Search for the cell housing the specified text and yield its (x, y) center coordinate. 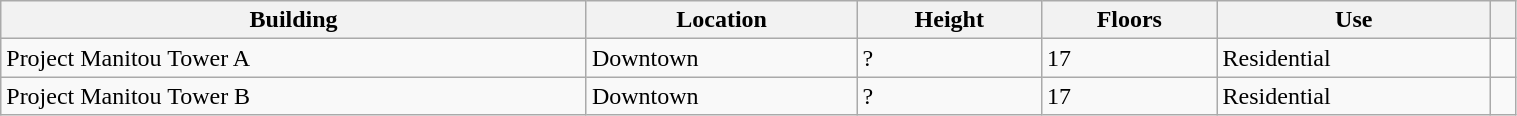
Use (1354, 20)
Floors (1130, 20)
Location (721, 20)
Height (950, 20)
Project Manitou Tower B (294, 96)
Building (294, 20)
Project Manitou Tower A (294, 58)
